Detect which cell encompasses the target text, then output its (X, Y) center coordinate. 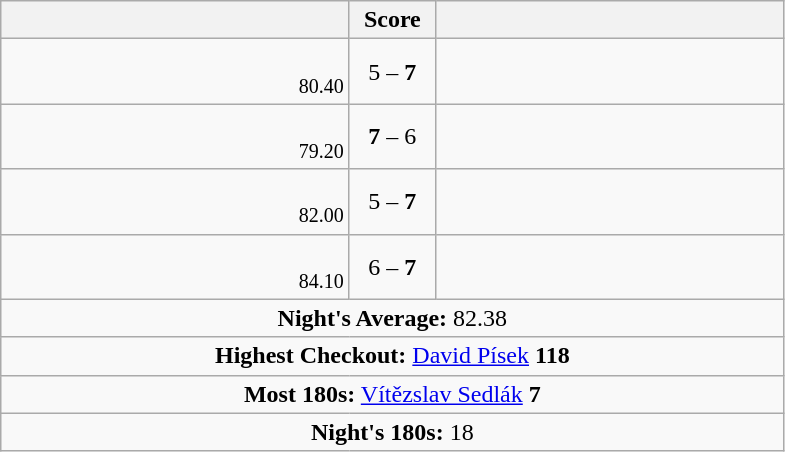
Highest Checkout: David Písek 118 (392, 356)
7 – 6 (392, 136)
Night's 180s: 18 (392, 432)
84.10 (176, 266)
Night's Average: 82.38 (392, 318)
Most 180s: Vítězslav Sedlák 7 (392, 394)
80.40 (176, 72)
6 – 7 (392, 266)
79.20 (176, 136)
82.00 (176, 202)
Score (392, 20)
